Capture the cell that displays the provided text and extract its (x, y) central coordinate. 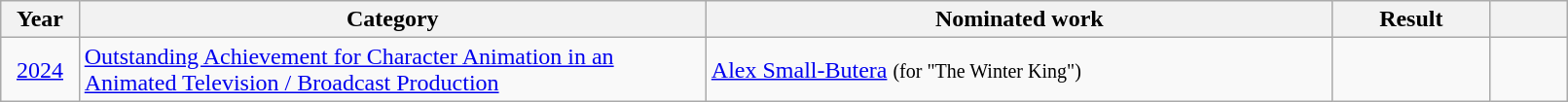
Year (40, 19)
Category (392, 19)
2024 (40, 70)
Nominated work (1019, 19)
Alex Small-Butera (for "The Winter King") (1019, 70)
Result (1411, 19)
Outstanding Achievement for Character Animation in an Animated Television / Broadcast Production (392, 70)
